Provide the (X, Y) coordinate of the cell's center where the given text is located.  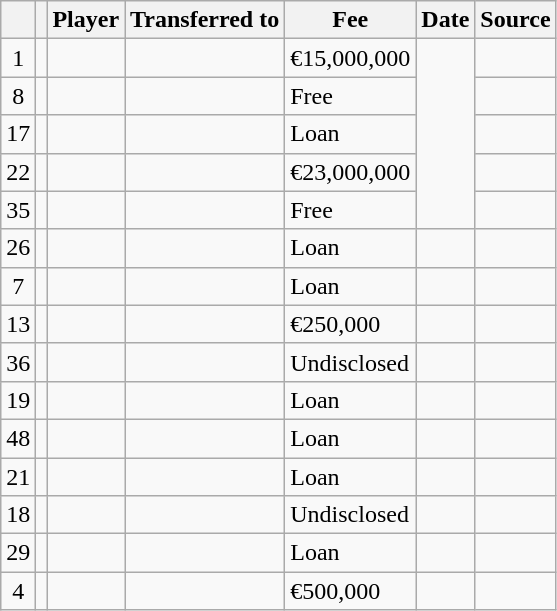
36 (18, 362)
Player (86, 20)
17 (18, 134)
18 (18, 515)
48 (18, 438)
€15,000,000 (350, 58)
26 (18, 248)
Fee (350, 20)
Transferred to (205, 20)
Source (516, 20)
8 (18, 96)
19 (18, 400)
21 (18, 477)
13 (18, 324)
€500,000 (350, 591)
1 (18, 58)
€250,000 (350, 324)
22 (18, 172)
29 (18, 553)
Date (446, 20)
35 (18, 210)
4 (18, 591)
7 (18, 286)
€23,000,000 (350, 172)
